Extract the (X, Y) coordinate from the center of the cell holding the provided text.  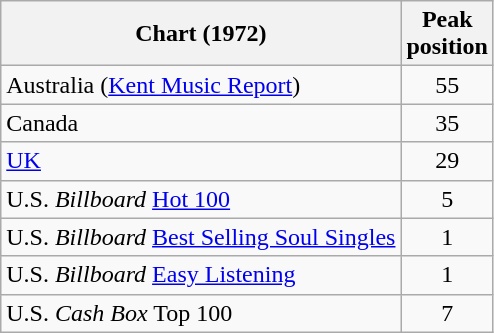
U.S. Billboard Hot 100 (201, 199)
U.S. Billboard Best Selling Soul Singles (201, 237)
U.S. Billboard Easy Listening (201, 275)
UK (201, 161)
Australia (Kent Music Report) (201, 85)
7 (447, 313)
5 (447, 199)
35 (447, 123)
Chart (1972) (201, 34)
55 (447, 85)
29 (447, 161)
Canada (201, 123)
Peakposition (447, 34)
U.S. Cash Box Top 100 (201, 313)
